Capture the cell that displays the provided text and extract its (x, y) central coordinate. 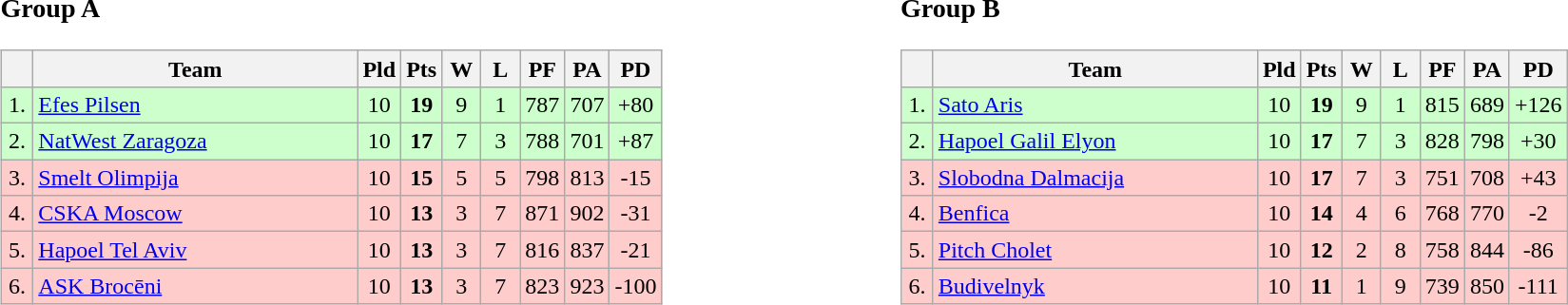
844 (1487, 250)
871 (542, 214)
Budivelnyk (1095, 286)
770 (1487, 214)
6 (1400, 214)
837 (588, 250)
2 (1362, 250)
Benfica (1095, 214)
828 (1442, 142)
Hapoel Tel Aviv (196, 250)
813 (588, 178)
758 (1442, 250)
CSKA Moscow (196, 214)
15 (422, 178)
+43 (1539, 178)
Slobodna Dalmacija (1095, 178)
NatWest Zaragoza (196, 142)
-31 (635, 214)
-111 (1539, 286)
788 (542, 142)
12 (1322, 250)
Pitch Cholet (1095, 250)
+126 (1539, 105)
4 (1362, 214)
739 (1442, 286)
-15 (635, 178)
751 (1442, 178)
Sato Aris (1095, 105)
Smelt Olimpija (196, 178)
-21 (635, 250)
Hapoel Galil Elyon (1095, 142)
+87 (635, 142)
816 (542, 250)
Efes Pilsen (196, 105)
815 (1442, 105)
ASK Brocēni (196, 286)
-2 (1539, 214)
850 (1487, 286)
11 (1322, 286)
708 (1487, 178)
787 (542, 105)
-100 (635, 286)
707 (588, 105)
+30 (1539, 142)
8 (1400, 250)
14 (1322, 214)
701 (588, 142)
902 (588, 214)
689 (1487, 105)
923 (588, 286)
768 (1442, 214)
-86 (1539, 250)
823 (542, 286)
+80 (635, 105)
